Output the (X, Y) coordinate of the center of the cell containing the given text.  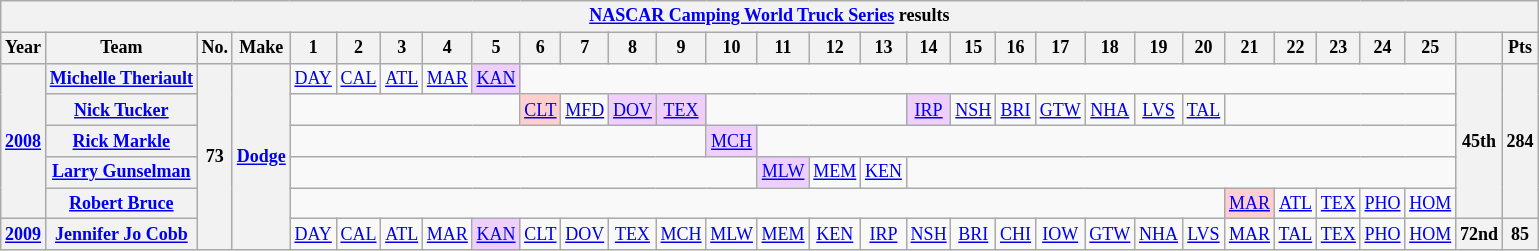
85 (1520, 234)
2009 (24, 234)
25 (1430, 48)
24 (1382, 48)
16 (1016, 48)
Michelle Theriault (121, 78)
14 (928, 48)
73 (214, 156)
22 (1295, 48)
284 (1520, 141)
Dodge (261, 156)
72nd (1480, 234)
2008 (24, 141)
13 (884, 48)
6 (540, 48)
Robert Bruce (121, 204)
4 (447, 48)
Pts (1520, 48)
45th (1480, 141)
5 (496, 48)
Jennifer Jo Cobb (121, 234)
3 (402, 48)
No. (214, 48)
17 (1060, 48)
23 (1339, 48)
19 (1159, 48)
MFD (585, 110)
CHI (1016, 234)
IOW (1060, 234)
7 (585, 48)
Larry Gunselman (121, 172)
9 (681, 48)
1 (313, 48)
NASCAR Camping World Truck Series results (770, 16)
Year (24, 48)
Nick Tucker (121, 110)
20 (1203, 48)
15 (974, 48)
18 (1110, 48)
Rick Markle (121, 140)
11 (783, 48)
10 (732, 48)
Team (121, 48)
21 (1250, 48)
2 (358, 48)
12 (835, 48)
8 (633, 48)
Make (261, 48)
